Output the [x, y] coordinate of the center of the cell containing the given text.  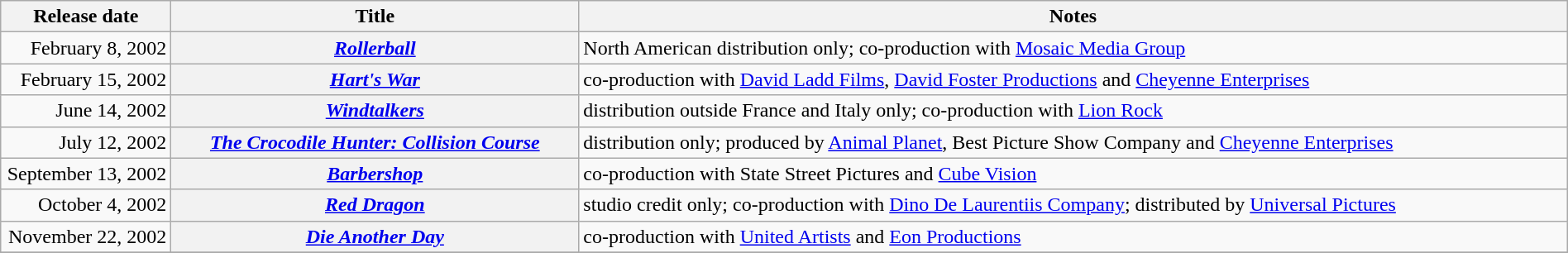
October 4, 2002 [86, 205]
North American distribution only; co-production with Mosaic Media Group [1073, 48]
November 22, 2002 [86, 236]
Barbershop [375, 174]
Die Another Day [375, 236]
Rollerball [375, 48]
Release date [86, 17]
distribution outside France and Italy only; co-production with Lion Rock [1073, 111]
September 13, 2002 [86, 174]
co-production with State Street Pictures and Cube Vision [1073, 174]
Notes [1073, 17]
February 8, 2002 [86, 48]
The Crocodile Hunter: Collision Course [375, 142]
June 14, 2002 [86, 111]
Hart's War [375, 79]
February 15, 2002 [86, 79]
distribution only; produced by Animal Planet, Best Picture Show Company and Cheyenne Enterprises [1073, 142]
co-production with David Ladd Films, David Foster Productions and Cheyenne Enterprises [1073, 79]
studio credit only; co-production with Dino De Laurentiis Company; distributed by Universal Pictures [1073, 205]
Title [375, 17]
Windtalkers [375, 111]
Red Dragon [375, 205]
July 12, 2002 [86, 142]
co-production with United Artists and Eon Productions [1073, 236]
